Capture the cell that displays the provided text and extract its [x, y] central coordinate. 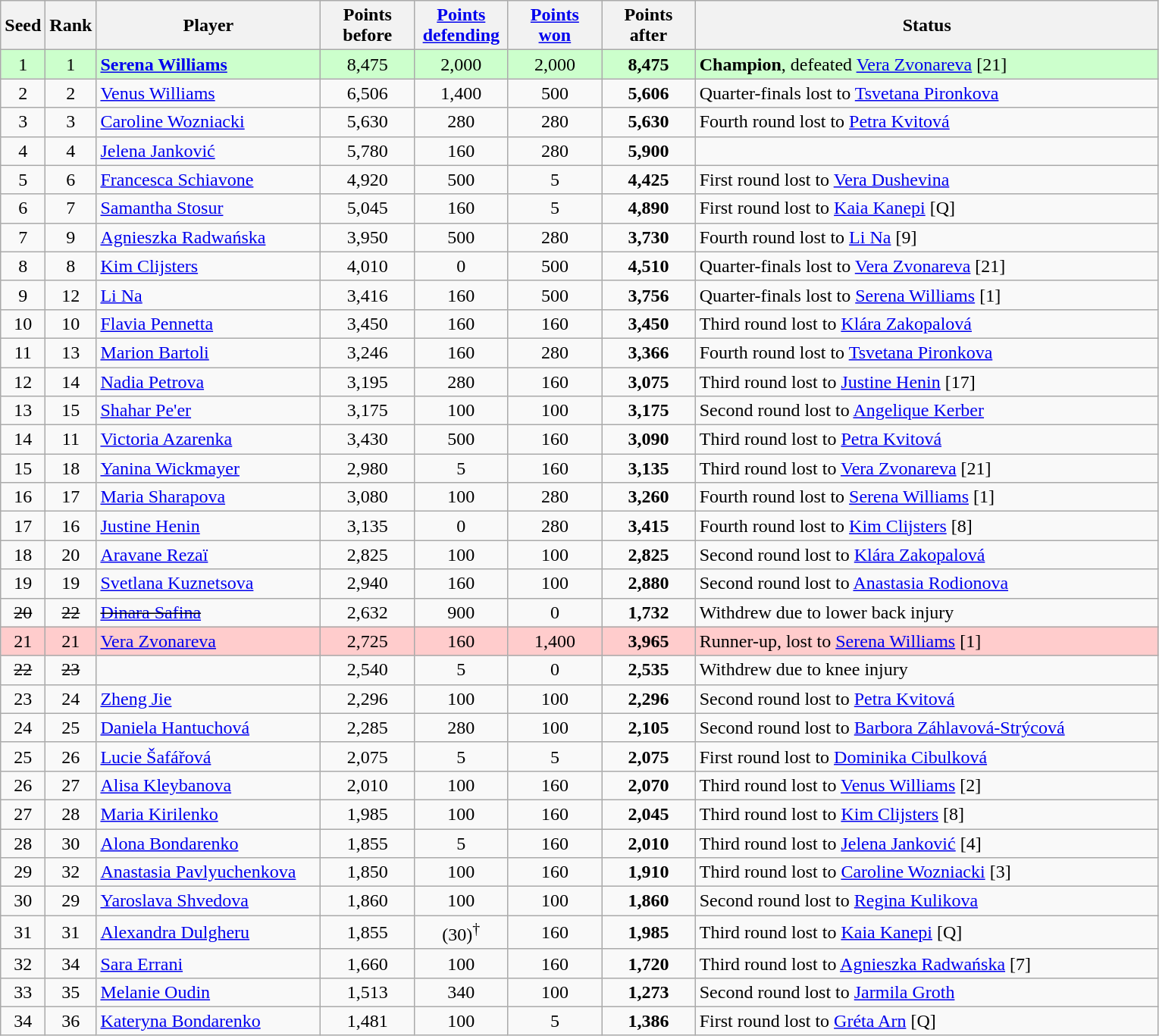
36 [71, 1021]
4,425 [649, 180]
Yanina Wickmayer [208, 468]
2,880 [649, 584]
Venus Williams [208, 93]
2,540 [368, 670]
Third round lost to Klára Zakopalová [926, 324]
Nadia Petrova [208, 381]
5,780 [368, 151]
2,285 [368, 728]
5,900 [649, 151]
Justine Henin [208, 526]
Kateryna Bondarenko [208, 1021]
Champion, defeated Vera Zvonareva [21] [926, 64]
Dinara Safina [208, 612]
Caroline Wozniacki [208, 122]
Second round lost to Barbora Záhlavová-Strýcová [926, 728]
Flavia Pennetta [208, 324]
3,950 [368, 237]
Li Na [208, 295]
2,535 [649, 670]
340 [462, 992]
Second round lost to Jarmila Groth [926, 992]
Points defending [462, 26]
900 [462, 612]
Second round lost to Petra Kvitová [926, 699]
Vera Zvonareva [208, 641]
Zheng Jie [208, 699]
Svetlana Kuznetsova [208, 584]
2,725 [368, 641]
1,513 [368, 992]
First round lost to Vera Dushevina [926, 180]
Jelena Janković [208, 151]
Maria Kirilenko [208, 814]
3,366 [649, 352]
Second round lost to Klára Zakopalová [926, 555]
Yaroslava Shvedova [208, 901]
33 [23, 992]
Shahar Pe'er [208, 411]
Samantha Stosur [208, 208]
Third round lost to Jelena Janković [4] [926, 844]
Alexandra Dulgheru [208, 932]
Kim Clijsters [208, 266]
2,940 [368, 584]
Third round lost to Caroline Wozniacki [3] [926, 872]
Aravane Rezaï [208, 555]
Second round lost to Angelique Kerber [926, 411]
2,105 [649, 728]
Alisa Kleybanova [208, 785]
Third round lost to Kaia Kanepi [Q] [926, 932]
3,756 [649, 295]
Fourth round lost to Tsvetana Pironkova [926, 352]
3,730 [649, 237]
2,045 [649, 814]
3,430 [368, 440]
3,965 [649, 641]
Quarter-finals lost to Vera Zvonareva [21] [926, 266]
Fourth round lost to Kim Clijsters [8] [926, 526]
(30)† [462, 932]
Points won [555, 26]
Lucie Šafářová [208, 756]
2,070 [649, 785]
Second round lost to Anastasia Rodionova [926, 584]
Withdrew due to knee injury [926, 670]
Third round lost to Vera Zvonareva [21] [926, 468]
Anastasia Pavlyuchenkova [208, 872]
Maria Sharapova [208, 497]
Third round lost to Justine Henin [17] [926, 381]
1,386 [649, 1021]
4,890 [649, 208]
4,010 [368, 266]
4,920 [368, 180]
Quarter-finals lost to Tsvetana Pironkova [926, 93]
Player [208, 26]
3,246 [368, 352]
Serena Williams [208, 64]
Points after [649, 26]
Rank [71, 26]
First round lost to Gréta Arn [Q] [926, 1021]
3,415 [649, 526]
3,075 [649, 381]
Victoria Azarenka [208, 440]
1,720 [649, 963]
1,850 [368, 872]
1,660 [368, 963]
Status [926, 26]
Third round lost to Agnieszka Radwańska [7] [926, 963]
3,080 [368, 497]
Sara Errani [208, 963]
Fourth round lost to Li Na [9] [926, 237]
Third round lost to Petra Kvitová [926, 440]
Withdrew due to lower back injury [926, 612]
Runner-up, lost to Serena Williams [1] [926, 641]
Quarter-finals lost to Serena Williams [1] [926, 295]
3,195 [368, 381]
Francesca Schiavone [208, 180]
5,606 [649, 93]
35 [71, 992]
3,260 [649, 497]
1,481 [368, 1021]
5,045 [368, 208]
3,090 [649, 440]
Points before [368, 26]
1,910 [649, 872]
Second round lost to Regina Kulikova [926, 901]
Alona Bondarenko [208, 844]
2,632 [368, 612]
Melanie Oudin [208, 992]
Marion Bartoli [208, 352]
First round lost to Kaia Kanepi [Q] [926, 208]
First round lost to Dominika Cibulková [926, 756]
4,510 [649, 266]
Agnieszka Radwańska [208, 237]
Seed [23, 26]
Fourth round lost to Petra Kvitová [926, 122]
Third round lost to Kim Clijsters [8] [926, 814]
2,980 [368, 468]
3,416 [368, 295]
Daniela Hantuchová [208, 728]
6,506 [368, 93]
Third round lost to Venus Williams [2] [926, 785]
1,732 [649, 612]
1,273 [649, 992]
Fourth round lost to Serena Williams [1] [926, 497]
